Determine the (x, y) coordinate at the center of the cell enclosing the given text.  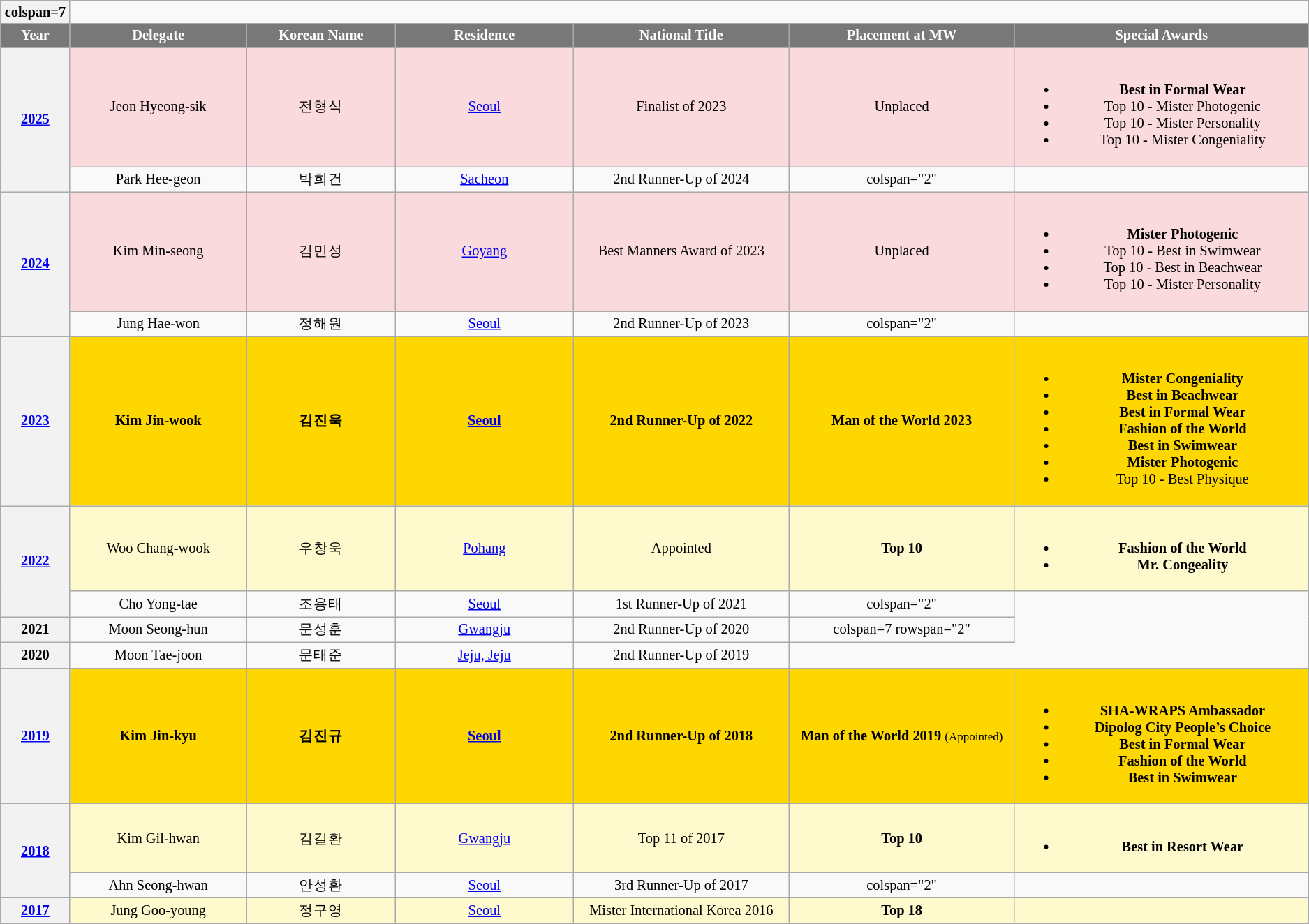
2nd Runner-Up of 2022 (681, 421)
Man of the World 2023 (901, 421)
Mister Congeniality Best in Beachwear Best in Formal Wear Fashion of the World Best in Swimwear Mister PhotogenicTop 10 - Best Physique (1162, 421)
Park Hee-geon (158, 179)
colspan=7 (35, 12)
Moon Seong-hun (158, 629)
김민성 (321, 251)
조용태 (321, 604)
2nd Runner-Up of 2020 (681, 629)
Best Manners Award of 2023 (681, 251)
2017 (35, 910)
Kim Min-seong (158, 251)
2021 (35, 629)
Best in Formal WearTop 10 - Mister PhotogenicTop 10 - Mister PersonalityTop 10 - Mister Congeniality (1162, 107)
colspan=7 rowspan="2" (901, 629)
2nd Runner-Up of 2018 (681, 736)
Best in Resort Wear (1162, 837)
Korean Name (321, 36)
정구영 (321, 910)
Jeju, Jeju (485, 655)
우창욱 (321, 548)
Delegate (158, 36)
2023 (35, 421)
전형식 (321, 107)
1st Runner-Up of 2021 (681, 604)
2024 (35, 264)
Year (35, 36)
2nd Runner-Up of 2019 (681, 655)
Pohang (485, 548)
2025 (35, 120)
Woo Chang-wook (158, 548)
2022 (35, 561)
Moon Tae-joon (158, 655)
Placement at MW (901, 36)
SHA-WRAPS AmbassadorDipolog City People’s Choice Best in Formal Wear Fashion of the World Best in Swimwear (1162, 736)
Man of the World 2019 (Appointed) (901, 736)
Appointed (681, 548)
2nd Runner-Up of 2024 (681, 179)
Fashion of the World Mr. Congeality (1162, 548)
Cho Yong-tae (158, 604)
2020 (35, 655)
Residence (485, 36)
Sacheon (485, 179)
Jung Hae-won (158, 324)
Jung Goo-young (158, 910)
문태준 (321, 655)
문성훈 (321, 629)
Top 11 of 2017 (681, 837)
안성환 (321, 885)
3rd Runner-Up of 2017 (681, 885)
National Title (681, 36)
Ahn Seong-hwan (158, 885)
2019 (35, 736)
Jeon Hyeong-sik (158, 107)
Finalist of 2023 (681, 107)
Kim Gil-hwan (158, 837)
Mister International Korea 2016 (681, 910)
김길환 (321, 837)
Special Awards (1162, 36)
정해원 (321, 324)
김진규 (321, 736)
2018 (35, 850)
Mister PhotogenicTop 10 - Best in SwimwearTop 10 - Best in BeachwearTop 10 - Mister Personality (1162, 251)
Kim Jin-wook (158, 421)
Kim Jin-kyu (158, 736)
Top 18 (901, 910)
박희건 (321, 179)
2nd Runner-Up of 2023 (681, 324)
김진욱 (321, 421)
Goyang (485, 251)
